Pinpoint the cell where the given text exists, returning its [X, Y] midpoint coordinate. 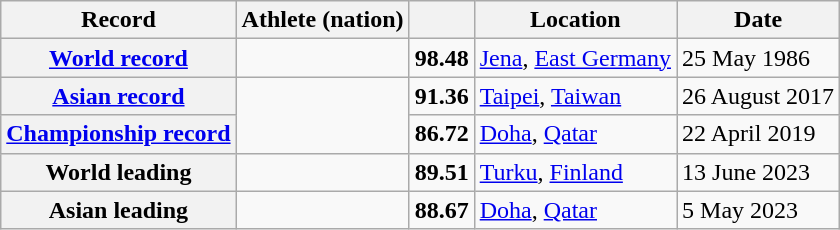
26 August 2017 [758, 96]
Championship record [118, 134]
Athlete (nation) [322, 20]
Location [575, 20]
Asian record [118, 96]
22 April 2019 [758, 134]
89.51 [442, 172]
Jena, East Germany [575, 58]
5 May 2023 [758, 210]
25 May 1986 [758, 58]
Turku, Finland [575, 172]
Taipei, Taiwan [575, 96]
World record [118, 58]
Record [118, 20]
Date [758, 20]
91.36 [442, 96]
13 June 2023 [758, 172]
88.67 [442, 210]
World leading [118, 172]
Asian leading [118, 210]
86.72 [442, 134]
98.48 [442, 58]
